Return (X, Y) of the center of cell containing provided text 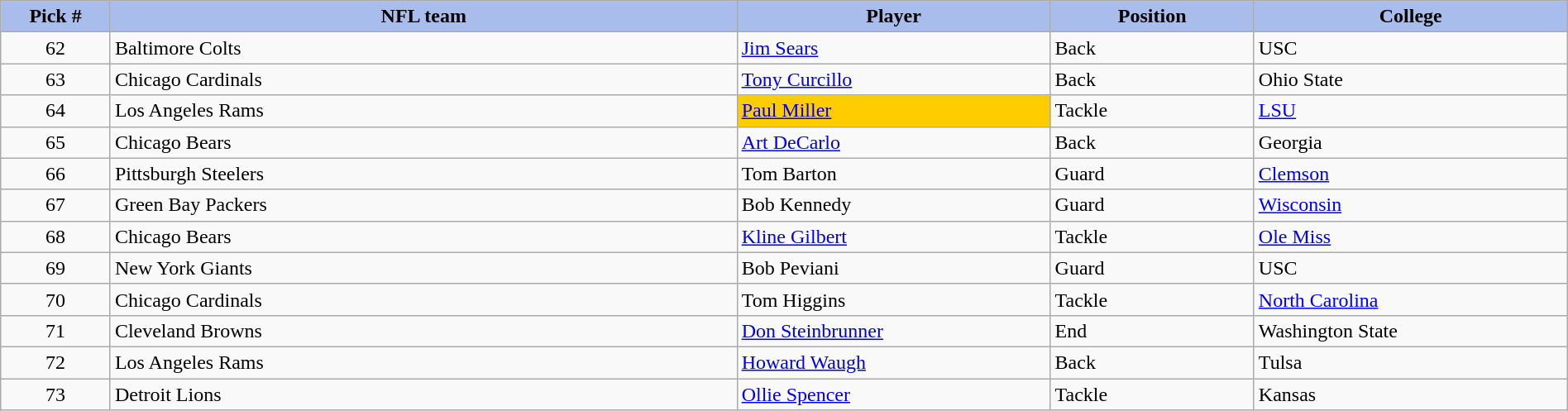
72 (56, 362)
Don Steinbrunner (893, 331)
Georgia (1411, 142)
Paul Miller (893, 111)
Jim Sears (893, 48)
Ohio State (1411, 79)
Pittsburgh Steelers (423, 174)
67 (56, 205)
70 (56, 299)
Ole Miss (1411, 237)
End (1152, 331)
Art DeCarlo (893, 142)
63 (56, 79)
Baltimore Colts (423, 48)
Pick # (56, 17)
69 (56, 268)
LSU (1411, 111)
Kansas (1411, 394)
73 (56, 394)
NFL team (423, 17)
Player (893, 17)
64 (56, 111)
College (1411, 17)
71 (56, 331)
Green Bay Packers (423, 205)
66 (56, 174)
Kline Gilbert (893, 237)
North Carolina (1411, 299)
Cleveland Browns (423, 331)
Wisconsin (1411, 205)
Bob Kennedy (893, 205)
Tony Curcillo (893, 79)
Ollie Spencer (893, 394)
Tom Barton (893, 174)
Tulsa (1411, 362)
Washington State (1411, 331)
Clemson (1411, 174)
62 (56, 48)
Bob Peviani (893, 268)
Position (1152, 17)
Tom Higgins (893, 299)
68 (56, 237)
Howard Waugh (893, 362)
New York Giants (423, 268)
65 (56, 142)
Detroit Lions (423, 394)
